Scan for the cell matching the given text and deliver its [X, Y] coordinate at center. 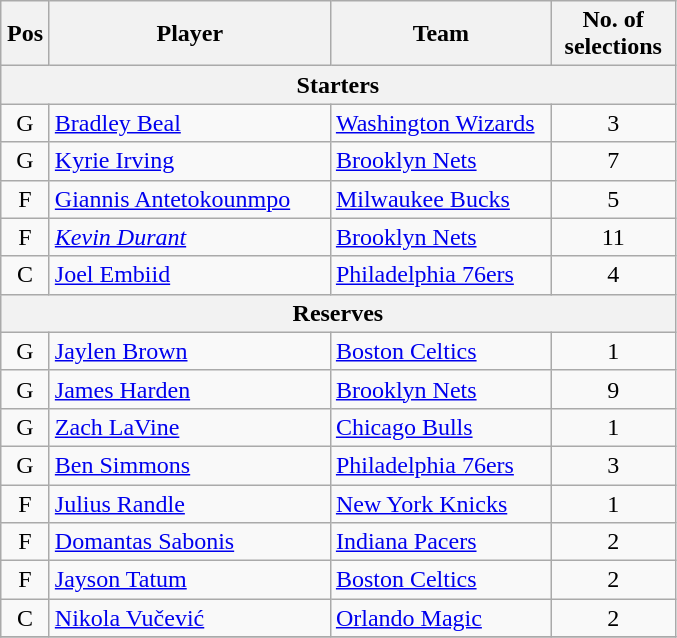
4 [613, 275]
Nikola Vučević [190, 618]
7 [613, 161]
Domantas Sabonis [190, 542]
Washington Wizards [440, 123]
Joel Embiid [190, 275]
Orlando Magic [440, 618]
Pos [26, 34]
Ben Simmons [190, 465]
Kevin Durant [190, 237]
Reserves [338, 313]
New York Knicks [440, 503]
Kyrie Irving [190, 161]
Julius Randle [190, 503]
James Harden [190, 389]
Jayson Tatum [190, 580]
5 [613, 199]
Milwaukee Bucks [440, 199]
Starters [338, 85]
Indiana Pacers [440, 542]
11 [613, 237]
Giannis Antetokounmpo [190, 199]
Zach LaVine [190, 427]
Player [190, 34]
Team [440, 34]
Bradley Beal [190, 123]
No. of selections [613, 34]
Jaylen Brown [190, 351]
Chicago Bulls [440, 427]
9 [613, 389]
